Provide the (X, Y) coordinate of the cell's center where the given text is located.  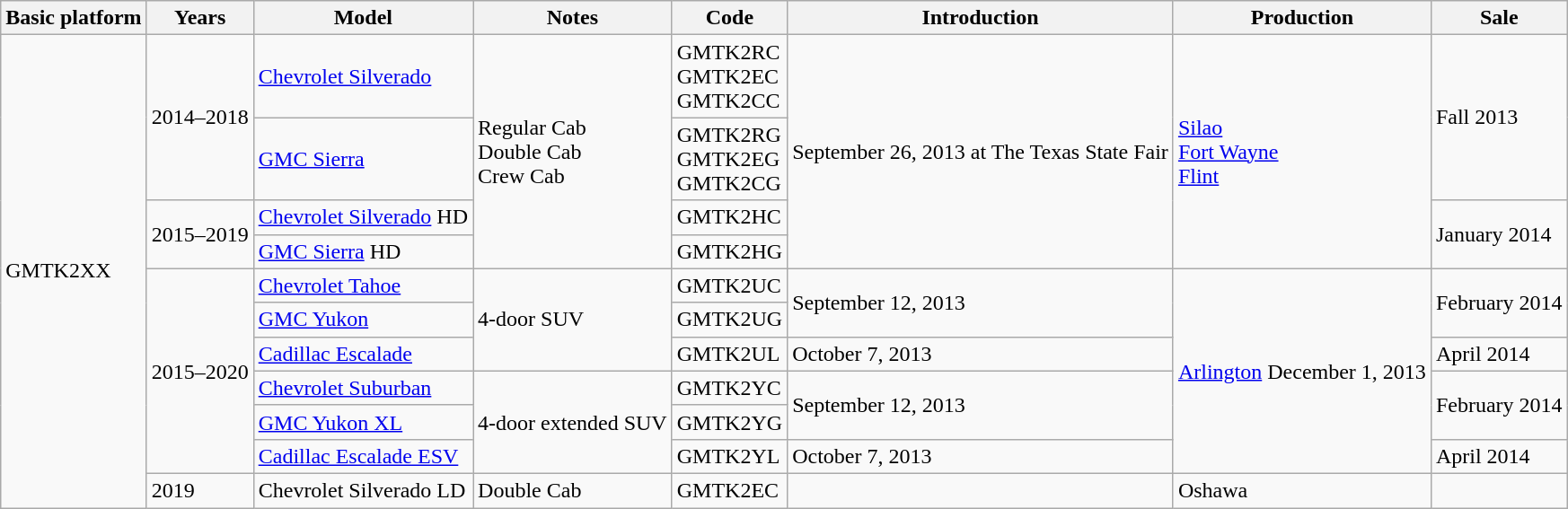
Basic platform (74, 18)
GMTK2HC (729, 217)
Sale (1499, 18)
4-door extended SUV (573, 422)
2014–2018 (199, 118)
GMTK2RCGMTK2ECGMTK2CC (729, 76)
GMTK2UC (729, 285)
GMTK2UG (729, 320)
GMC Sierra (363, 159)
Code (729, 18)
SilaoFort WayneFlint (1302, 152)
Chevrolet Silverado (363, 76)
2015–2019 (199, 234)
2019 (199, 490)
Chevrolet Silverado LD (363, 490)
September 26, 2013 at The Texas State Fair (981, 152)
Fall 2013 (1499, 118)
Production (1302, 18)
Oshawa (1302, 490)
GMTK2RGGMTK2EGGMTK2CG (729, 159)
GMTK2XX (74, 271)
GMTK2UL (729, 354)
Introduction (981, 18)
GMC Yukon (363, 320)
GMTK2EC (729, 490)
Years (199, 18)
2015–2020 (199, 371)
Double Cab (573, 490)
GMC Yukon XL (363, 422)
GMTK2YC (729, 388)
Arlington December 1, 2013 (1302, 371)
Chevrolet Silverado HD (363, 217)
Cadillac Escalade ESV (363, 456)
GMC Sierra HD (363, 251)
4-door SUV (573, 320)
Chevrolet Tahoe (363, 285)
Model (363, 18)
GMTK2YG (729, 422)
Regular CabDouble CabCrew Cab (573, 152)
GMTK2YL (729, 456)
Cadillac Escalade (363, 354)
GMTK2HG (729, 251)
January 2014 (1499, 234)
Chevrolet Suburban (363, 388)
Notes (573, 18)
